Pinpoint the cell where the given text exists, returning its (x, y) midpoint coordinate. 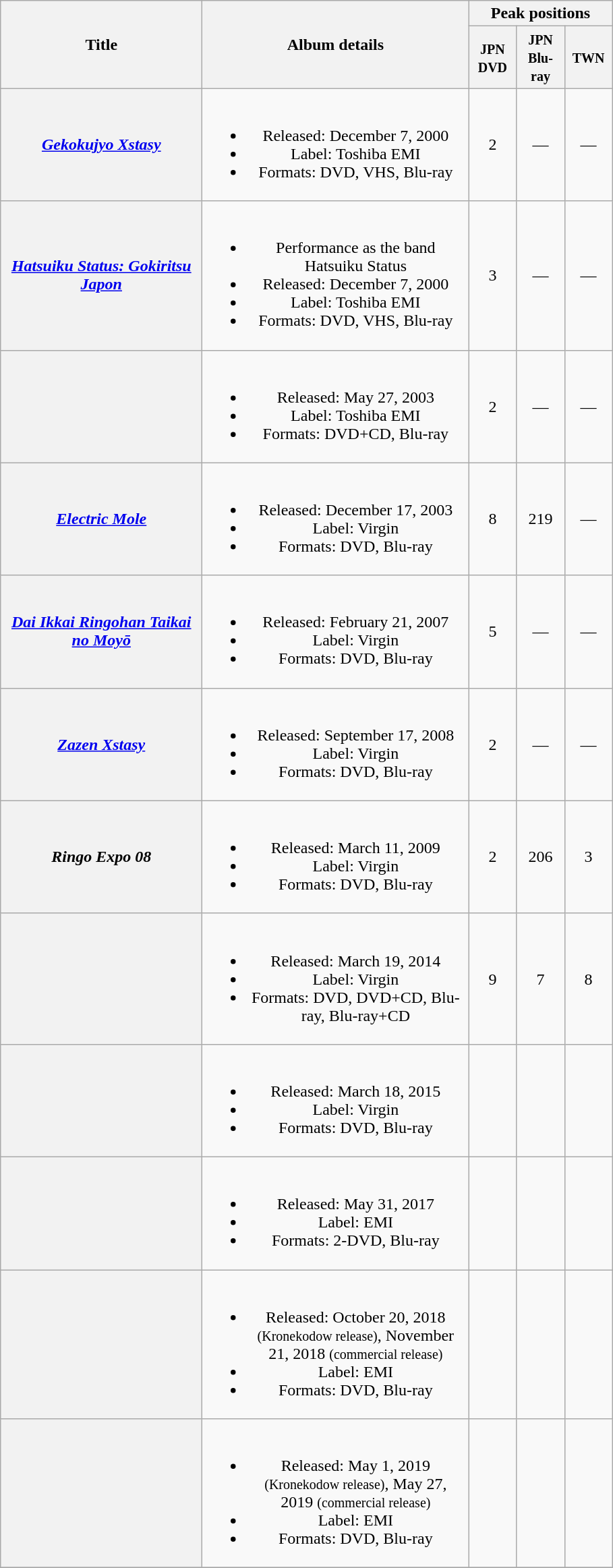
Released: September 17, 2008Label: VirginFormats: DVD, Blu-ray (336, 745)
Released: October 20, 2018 (Kronekodow release), November 21, 2018 (commercial release)Label: EMIFormats: DVD, Blu-ray (336, 1343)
Released: May 31, 2017Label: EMIFormats: 2-DVD, Blu-ray (336, 1213)
Released: May 27, 2003Label: Toshiba EMIFormats: DVD+CD, Blu-ray (336, 406)
Released: December 7, 2000Label: Toshiba EMIFormats: DVD, VHS, Blu-ray (336, 144)
Released: March 11, 2009Label: VirginFormats: DVD, Blu-ray (336, 856)
Title (101, 45)
JPN Blu-ray (541, 57)
Hatsuiku Status: Gokiritsu Japon (101, 275)
Electric Mole (101, 519)
Released: March 19, 2014Label: VirginFormats: DVD, DVD+CD, Blu-ray, Blu-ray+CD (336, 979)
Zazen Xstasy (101, 745)
Released: December 17, 2003Label: VirginFormats: DVD, Blu-ray (336, 519)
9 (492, 979)
Dai Ikkai Ringohan Taikai no Moyō (101, 631)
5 (492, 631)
7 (541, 979)
Album details (336, 45)
Released: February 21, 2007Label: VirginFormats: DVD, Blu-ray (336, 631)
Peak positions (541, 13)
Gekokujyo Xstasy (101, 144)
Ringo Expo 08 (101, 856)
Performance as the band Hatsuiku StatusReleased: December 7, 2000Label: Toshiba EMIFormats: DVD, VHS, Blu-ray (336, 275)
219 (541, 519)
206 (541, 856)
Released: March 18, 2015Label: VirginFormats: DVD, Blu-ray (336, 1101)
Released: May 1, 2019 (Kronekodow release), May 27, 2019 (commercial release)Label: EMIFormats: DVD, Blu-ray (336, 1493)
TWN (588, 57)
JPN DVD (492, 57)
